Capture the cell that displays the provided text and extract its (X, Y) central coordinate. 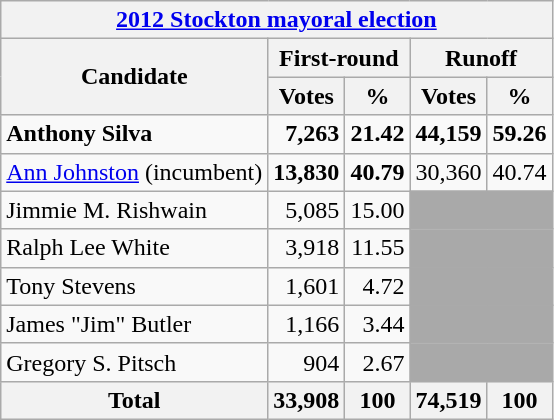
40.74 (520, 172)
Ann Johnston (incumbent) (134, 172)
Gregory S. Pitsch (134, 362)
904 (306, 362)
Runoff (481, 58)
2.67 (378, 362)
30,360 (448, 172)
44,159 (448, 134)
5,085 (306, 210)
Total (134, 400)
74,519 (448, 400)
7,263 (306, 134)
1,601 (306, 286)
40.79 (378, 172)
Ralph Lee White (134, 248)
2012 Stockton mayoral election (276, 20)
James "Jim" Butler (134, 324)
Anthony Silva (134, 134)
1,166 (306, 324)
3,918 (306, 248)
Tony Stevens (134, 286)
Jimmie M. Rishwain (134, 210)
13,830 (306, 172)
21.42 (378, 134)
59.26 (520, 134)
First-round (339, 58)
4.72 (378, 286)
11.55 (378, 248)
33,908 (306, 400)
Candidate (134, 77)
15.00 (378, 210)
3.44 (378, 324)
